From the cell containing the given text, extract its center point as [x, y] coordinate. 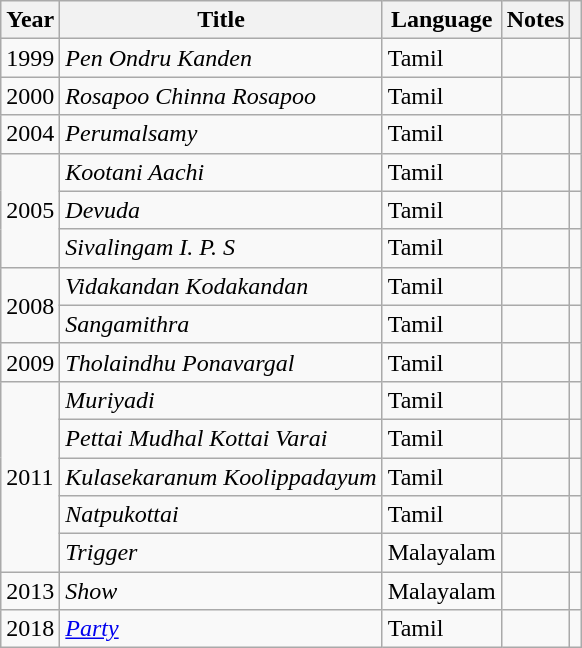
Title [221, 20]
2000 [30, 96]
Notes [535, 20]
Pettai Mudhal Kottai Varai [221, 438]
Tholaindhu Ponavargal [221, 362]
Kulasekaranum Koolippadayum [221, 477]
1999 [30, 58]
Kootani Aachi [221, 172]
Pen Ondru Kanden [221, 58]
2008 [30, 305]
Rosapoo Chinna Rosapoo [221, 96]
2011 [30, 476]
Vidakandan Kodakandan [221, 286]
Show [221, 591]
2005 [30, 210]
Muriyadi [221, 400]
Language [442, 20]
Year [30, 20]
2004 [30, 134]
2018 [30, 629]
Natpukottai [221, 515]
2013 [30, 591]
Perumalsamy [221, 134]
Devuda [221, 210]
2009 [30, 362]
Trigger [221, 553]
Sivalingam I. P. S [221, 248]
Sangamithra [221, 324]
Party [221, 629]
